Scan for the cell matching the given text and deliver its (X, Y) coordinate at center. 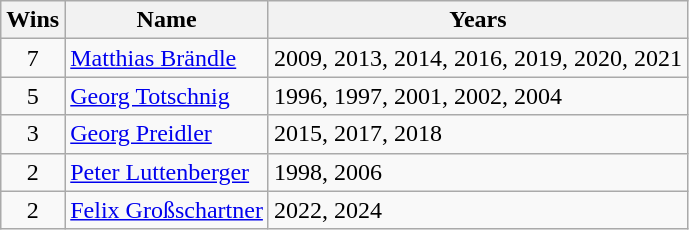
Georg Preidler (167, 134)
2009, 2013, 2014, 2016, 2019, 2020, 2021 (478, 58)
5 (33, 96)
2022, 2024 (478, 210)
Name (167, 20)
7 (33, 58)
Matthias Brändle (167, 58)
Felix Großschartner (167, 210)
2015, 2017, 2018 (478, 134)
Years (478, 20)
Georg Totschnig (167, 96)
1996, 1997, 2001, 2002, 2004 (478, 96)
Wins (33, 20)
Peter Luttenberger (167, 172)
3 (33, 134)
1998, 2006 (478, 172)
